Extract the (X, Y) coordinate from the center of the cell holding the provided text.  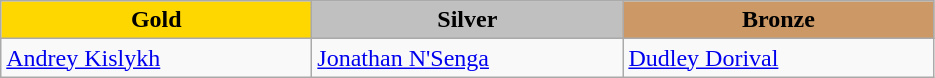
Dudley Dorival (778, 58)
Silver (468, 20)
Jonathan N'Senga (468, 58)
Bronze (778, 20)
Gold (156, 20)
Andrey Kislykh (156, 58)
